Pinpoint the cell where the given text exists, returning its [x, y] midpoint coordinate. 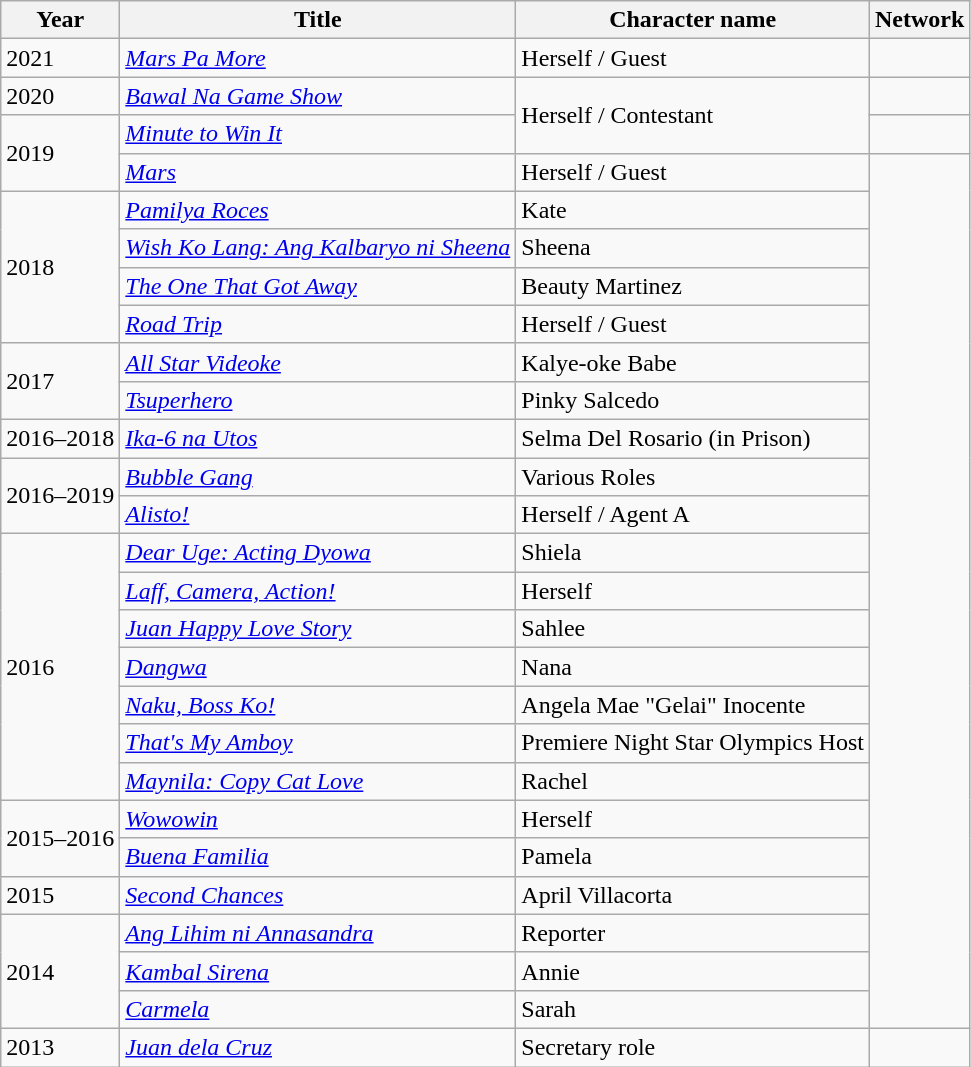
Carmela [318, 1009]
Road Trip [318, 324]
Various Roles [693, 477]
Tsuperhero [318, 400]
Shiela [693, 553]
Secretary role [693, 1047]
Herself / Contestant [693, 115]
2016 [60, 667]
2021 [60, 58]
Second Chances [318, 895]
Dangwa [318, 667]
Kambal Sirena [318, 971]
Ang Lihim ni Annasandra [318, 933]
2019 [60, 153]
Annie [693, 971]
Wowowin [318, 819]
Kalye-oke Babe [693, 362]
Maynila: Copy Cat Love [318, 781]
2016–2018 [60, 438]
April Villacorta [693, 895]
Herself / Agent A [693, 515]
Bubble Gang [318, 477]
Bawal Na Game Show [318, 96]
Pamilya Roces [318, 210]
All Star Videoke [318, 362]
2020 [60, 96]
2017 [60, 381]
Juan dela Cruz [318, 1047]
Pamela [693, 857]
Kate [693, 210]
Laff, Camera, Action! [318, 591]
Mars Pa More [318, 58]
Ika-6 na Utos [318, 438]
Sheena [693, 248]
Reporter [693, 933]
Premiere Night Star Olympics Host [693, 743]
2013 [60, 1047]
The One That Got Away [318, 286]
Rachel [693, 781]
Character name [693, 20]
That's My Amboy [318, 743]
2014 [60, 971]
Angela Mae "Gelai" Inocente [693, 705]
Wish Ko Lang: Ang Kalbaryo ni Sheena [318, 248]
2018 [60, 267]
2015–2016 [60, 838]
Nana [693, 667]
Network [919, 20]
Selma Del Rosario (in Prison) [693, 438]
Title [318, 20]
Sahlee [693, 629]
Dear Uge: Acting Dyowa [318, 553]
2016–2019 [60, 496]
Naku, Boss Ko! [318, 705]
Pinky Salcedo [693, 400]
Alisto! [318, 515]
Buena Familia [318, 857]
Sarah [693, 1009]
Beauty Martinez [693, 286]
Year [60, 20]
Minute to Win It [318, 134]
2015 [60, 895]
Mars [318, 172]
Juan Happy Love Story [318, 629]
